Extract the [x, y] coordinate from the center of the cell holding the provided text.  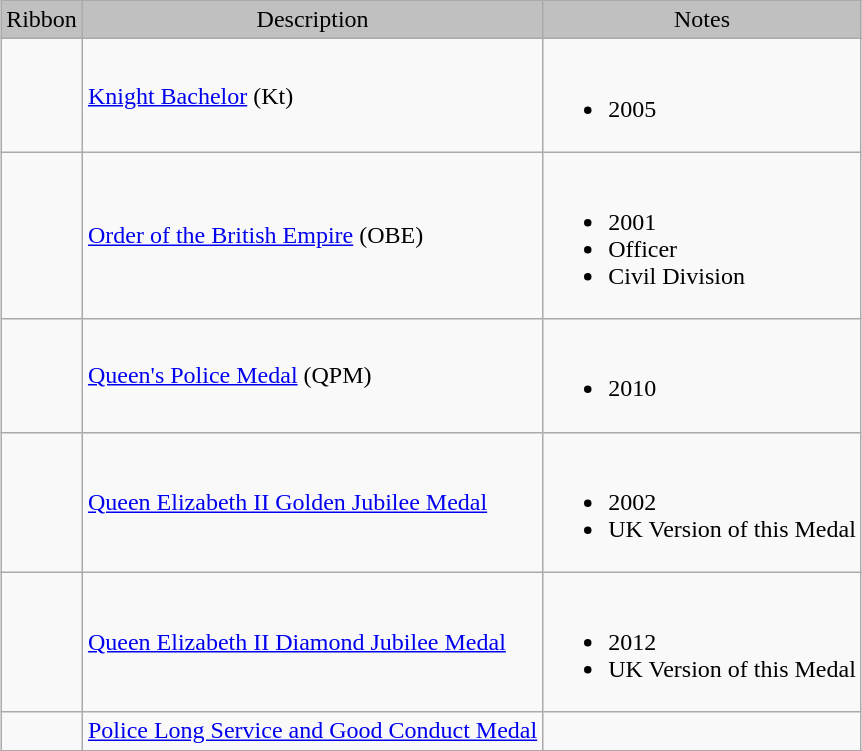
Notes [702, 20]
2001OfficerCivil Division [702, 236]
Ribbon [42, 20]
Order of the British Empire (OBE) [312, 236]
Queen Elizabeth II Golden Jubilee Medal [312, 502]
Police Long Service and Good Conduct Medal [312, 731]
2012UK Version of this Medal [702, 642]
Knight Bachelor (Kt) [312, 96]
2002UK Version of this Medal [702, 502]
Queen's Police Medal (QPM) [312, 376]
2010 [702, 376]
Queen Elizabeth II Diamond Jubilee Medal [312, 642]
2005 [702, 96]
Description [312, 20]
